Search for the cell housing the specified text and yield its [x, y] center coordinate. 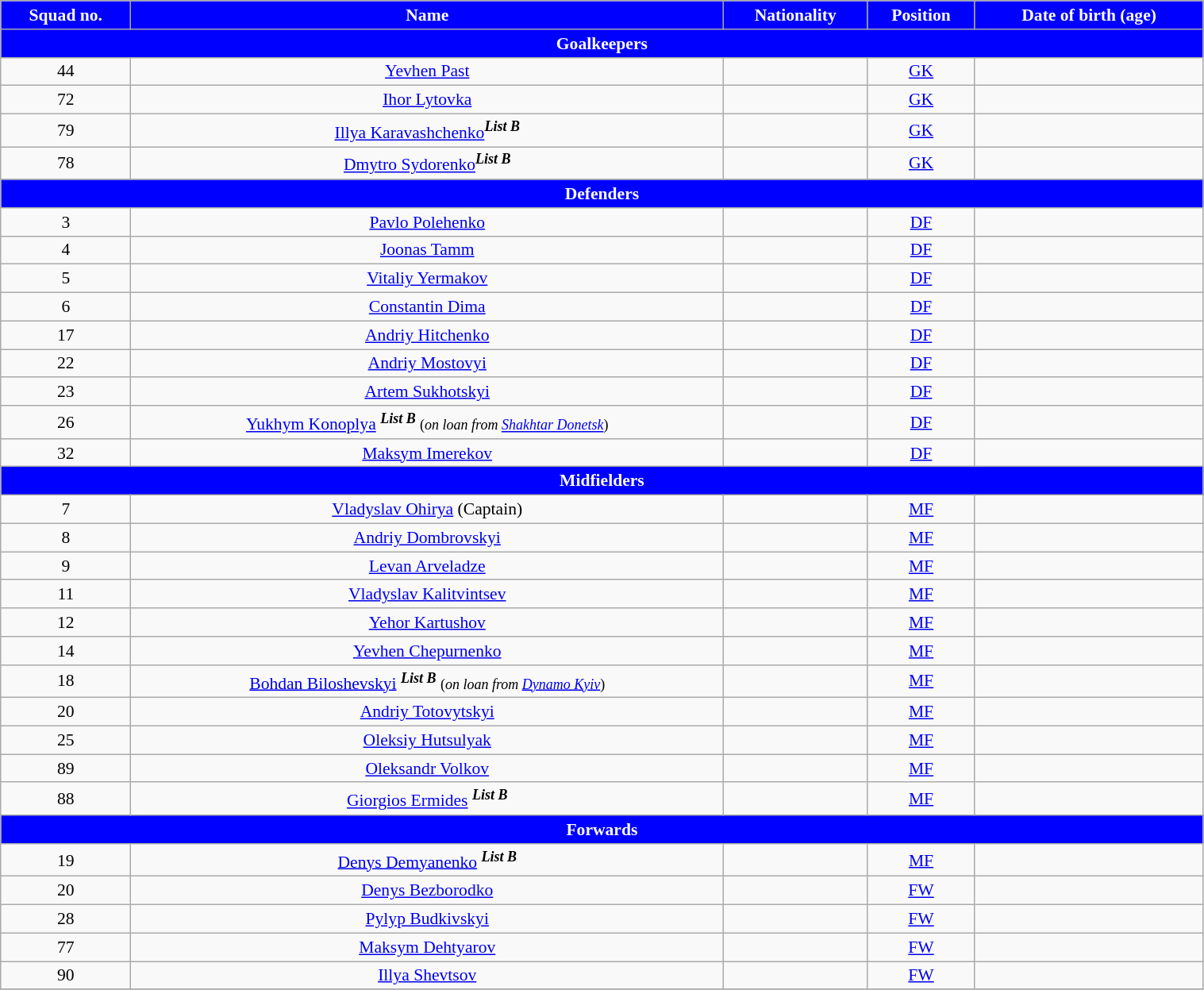
11 [66, 595]
79 [66, 130]
Forwards [602, 830]
9 [66, 566]
Pylyp Budkivskyi [427, 919]
Bohdan Biloshevskyi List B (on loan from Dynamo Kyiv) [427, 681]
Andriy Dombrovskyi [427, 537]
Artem Sukhotskyi [427, 392]
90 [66, 976]
88 [66, 799]
Dmytro SydorenkoList B [427, 164]
Goalkeepers [602, 44]
22 [66, 364]
5 [66, 279]
Illya KaravashchenkoList B [427, 130]
Maksym Dehtyarov [427, 947]
6 [66, 307]
Name [427, 15]
Oleksandr Volkov [427, 769]
Giorgios Ermides List B [427, 799]
Oleksiy Hutsulyak [427, 741]
3 [66, 222]
4 [66, 251]
Andriy Hitchenko [427, 335]
25 [66, 741]
72 [66, 100]
Vitaliy Yermakov [427, 279]
77 [66, 947]
Levan Arveladze [427, 566]
Ihor Lytovka [427, 100]
Andriy Mostovyi [427, 364]
Joonas Tamm [427, 251]
Pavlo Polehenko [427, 222]
Andriy Totovytskyi [427, 712]
18 [66, 681]
Yukhym Konoplya List B (on loan from Shakhtar Donetsk) [427, 422]
Denys Demyanenko List B [427, 861]
Constantin Dima [427, 307]
Yehor Kartushov [427, 622]
8 [66, 537]
Maksym Imerekov [427, 453]
44 [66, 71]
12 [66, 622]
32 [66, 453]
Vladyslav Kalitvintsev [427, 595]
89 [66, 769]
Midfielders [602, 481]
23 [66, 392]
26 [66, 422]
17 [66, 335]
14 [66, 651]
Illya Shevtsov [427, 976]
Nationality [795, 15]
19 [66, 861]
28 [66, 919]
Yevhen Chepurnenko [427, 651]
Position [921, 15]
Date of birth (age) [1089, 15]
Squad no. [66, 15]
Defenders [602, 194]
78 [66, 164]
Denys Bezborodko [427, 891]
Vladyslav Ohirya (Captain) [427, 510]
Yevhen Past [427, 71]
7 [66, 510]
